Pinpoint the cell where the given text exists, returning its [X, Y] midpoint coordinate. 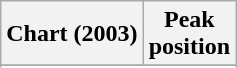
Chart (2003) [72, 34]
Peakposition [189, 34]
